For the text-containing cell, return its midpoint in (x, y) coordinate format. 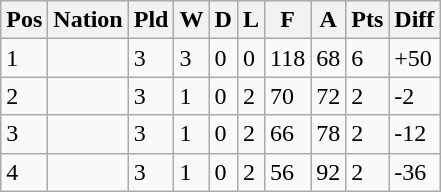
6 (368, 58)
4 (24, 172)
56 (288, 172)
A (328, 20)
118 (288, 58)
Pld (151, 20)
Diff (414, 20)
68 (328, 58)
Pos (24, 20)
-36 (414, 172)
70 (288, 96)
+50 (414, 58)
92 (328, 172)
-2 (414, 96)
72 (328, 96)
Pts (368, 20)
Nation (88, 20)
W (192, 20)
-12 (414, 134)
L (250, 20)
78 (328, 134)
66 (288, 134)
D (223, 20)
F (288, 20)
